Capture the cell that displays the provided text and extract its (X, Y) central coordinate. 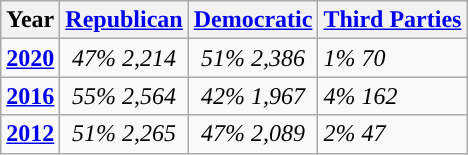
Democratic (253, 20)
47% 2,089 (253, 134)
2016 (30, 96)
2012 (30, 134)
42% 1,967 (253, 96)
4% 162 (392, 96)
Republican (124, 20)
Year (30, 20)
47% 2,214 (124, 58)
1% 70 (392, 58)
2% 47 (392, 134)
51% 2,265 (124, 134)
55% 2,564 (124, 96)
Third Parties (392, 20)
2020 (30, 58)
51% 2,386 (253, 58)
